Locate the cell with the specified text and output its (x, y) center coordinate. 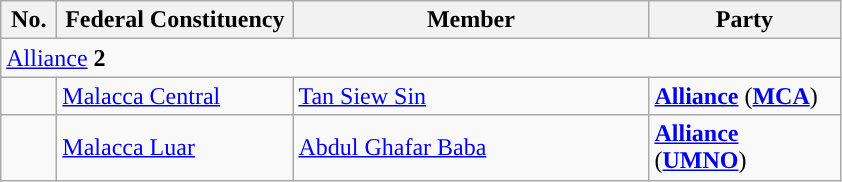
Federal Constituency (175, 20)
Malacca Central (175, 96)
Tan Siew Sin (471, 96)
Alliance (UMNO) (744, 148)
Alliance (MCA) (744, 96)
Abdul Ghafar Baba (471, 148)
Malacca Luar (175, 148)
Alliance 2 (420, 58)
Member (471, 20)
Party (744, 20)
No. (29, 20)
